Provide the (x, y) coordinate of the cell's center where the given text is located.  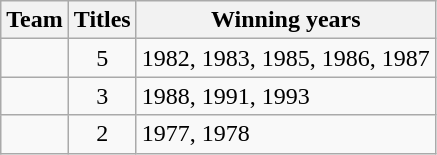
3 (102, 96)
1988, 1991, 1993 (286, 96)
5 (102, 58)
2 (102, 134)
Winning years (286, 20)
Team (35, 20)
1982, 1983, 1985, 1986, 1987 (286, 58)
Titles (102, 20)
1977, 1978 (286, 134)
